From the cell containing the given text, extract its center point as (x, y) coordinate. 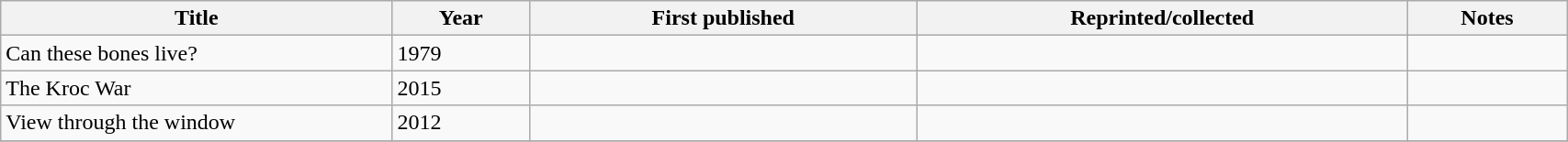
View through the window (197, 123)
Notes (1486, 18)
Title (197, 18)
1979 (461, 53)
Reprinted/collected (1162, 18)
The Kroc War (197, 88)
Can these bones live? (197, 53)
2015 (461, 88)
First published (724, 18)
Year (461, 18)
2012 (461, 123)
